Pinpoint the cell where the given text exists, returning its (x, y) midpoint coordinate. 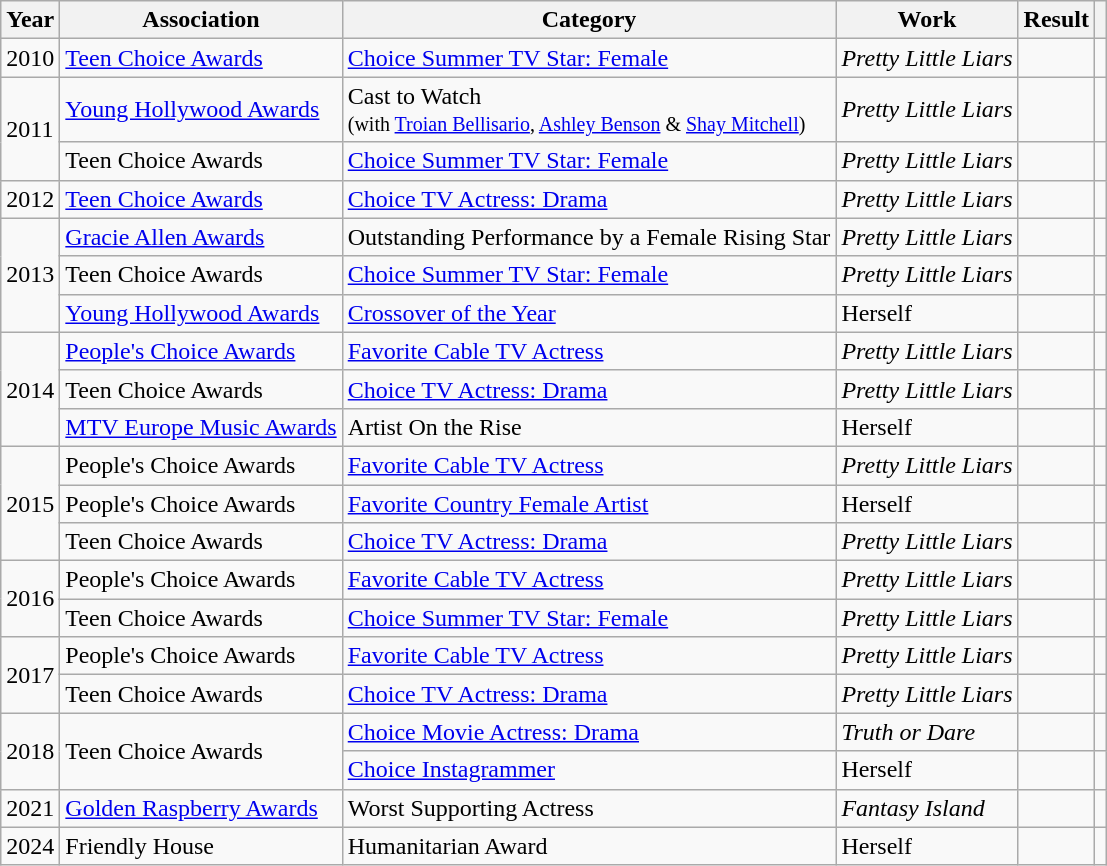
Humanitarian Award (589, 846)
Year (30, 20)
2016 (30, 599)
Association (201, 20)
Favorite Country Female Artist (589, 503)
2013 (30, 275)
2017 (30, 675)
Result (1056, 20)
2014 (30, 389)
Truth or Dare (927, 732)
Choice Movie Actress: Drama (589, 732)
Gracie Allen Awards (201, 237)
2011 (30, 128)
2012 (30, 199)
Work (927, 20)
2024 (30, 846)
Category (589, 20)
Crossover of the Year (589, 313)
Friendly House (201, 846)
Choice Instagrammer (589, 770)
Artist On the Rise (589, 427)
Fantasy Island (927, 808)
Cast to Watch (with Troian Bellisario, Ashley Benson & Shay Mitchell) (589, 110)
2021 (30, 808)
2015 (30, 503)
Worst Supporting Actress (589, 808)
2010 (30, 58)
2018 (30, 751)
Outstanding Performance by a Female Rising Star (589, 237)
MTV Europe Music Awards (201, 427)
Golden Raspberry Awards (201, 808)
